Identify which cell holds the provided text, then report its (X, Y) central coordinate. 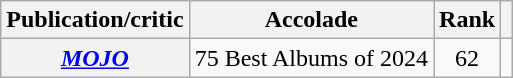
75 Best Albums of 2024 (311, 58)
62 (468, 58)
MOJO (95, 58)
Accolade (311, 20)
Publication/critic (95, 20)
Rank (468, 20)
